From the cell containing the given text, extract its center point as (x, y) coordinate. 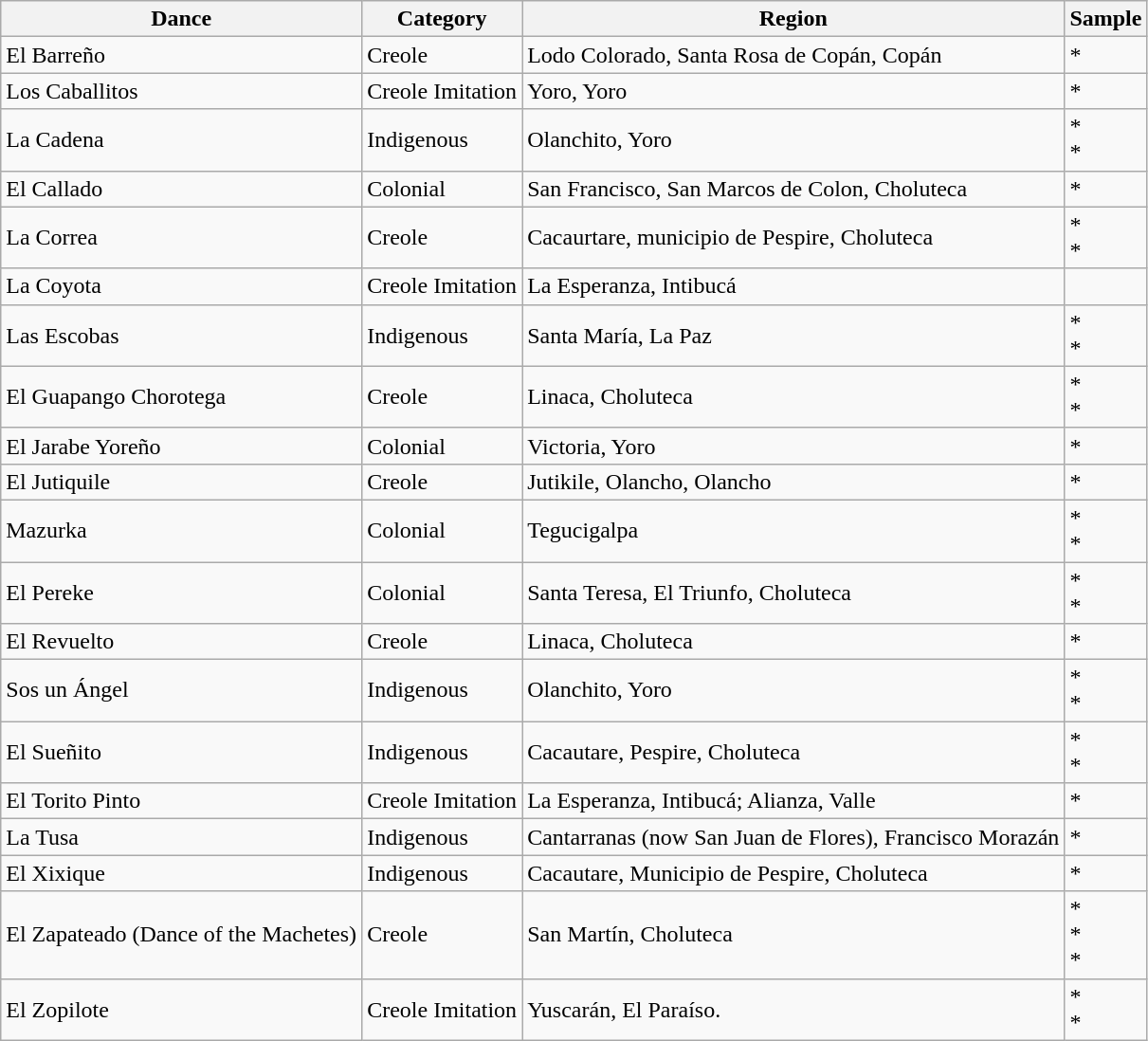
Cacautare, Municipio de Pespire, Choluteca (793, 873)
Yoro, Yoro (793, 91)
El Barreño (182, 55)
Cacautare, Pespire, Choluteca (793, 753)
La Esperanza, Intibucá (793, 286)
Lodo Colorado, Santa Rosa de Copán, Copán (793, 55)
El Pereke (182, 592)
El Zapateado (Dance of the Machetes) (182, 935)
El Zopilote (182, 1009)
El Jutiquile (182, 482)
El Jarabe Yoreño (182, 446)
El Guapango Chorotega (182, 396)
El Xixique (182, 873)
Las Escobas (182, 336)
Sos un Ángel (182, 690)
Region (793, 19)
Tegucigalpa (793, 531)
La Correa (182, 237)
La Tusa (182, 837)
El Revuelto (182, 642)
Sample (1105, 19)
Victoria, Yoro (793, 446)
La Cadena (182, 140)
Santa María, La Paz (793, 336)
El Torito Pinto (182, 801)
* * * (1105, 935)
Dance (182, 19)
Santa Teresa, El Triunfo, Choluteca (793, 592)
La Coyota (182, 286)
Cantarranas (now San Juan de Flores), Francisco Morazán (793, 837)
San Martín, Choluteca (793, 935)
El Callado (182, 189)
Los Caballitos (182, 91)
La Esperanza, Intibucá; Alianza, Valle (793, 801)
Category (442, 19)
Jutikile, Olancho, Olancho (793, 482)
Yuscarán, El Paraíso. (793, 1009)
San Francisco, San Marcos de Colon, Choluteca (793, 189)
El Sueñito (182, 753)
Mazurka (182, 531)
Cacaurtare, municipio de Pespire, Choluteca (793, 237)
